Return the (X, Y) coordinate for the center point of the cell that contains the specified text.  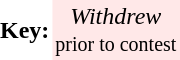
Withdrewprior to contest (116, 30)
